Return the [x, y] coordinate for the center point of the cell that contains the specified text.  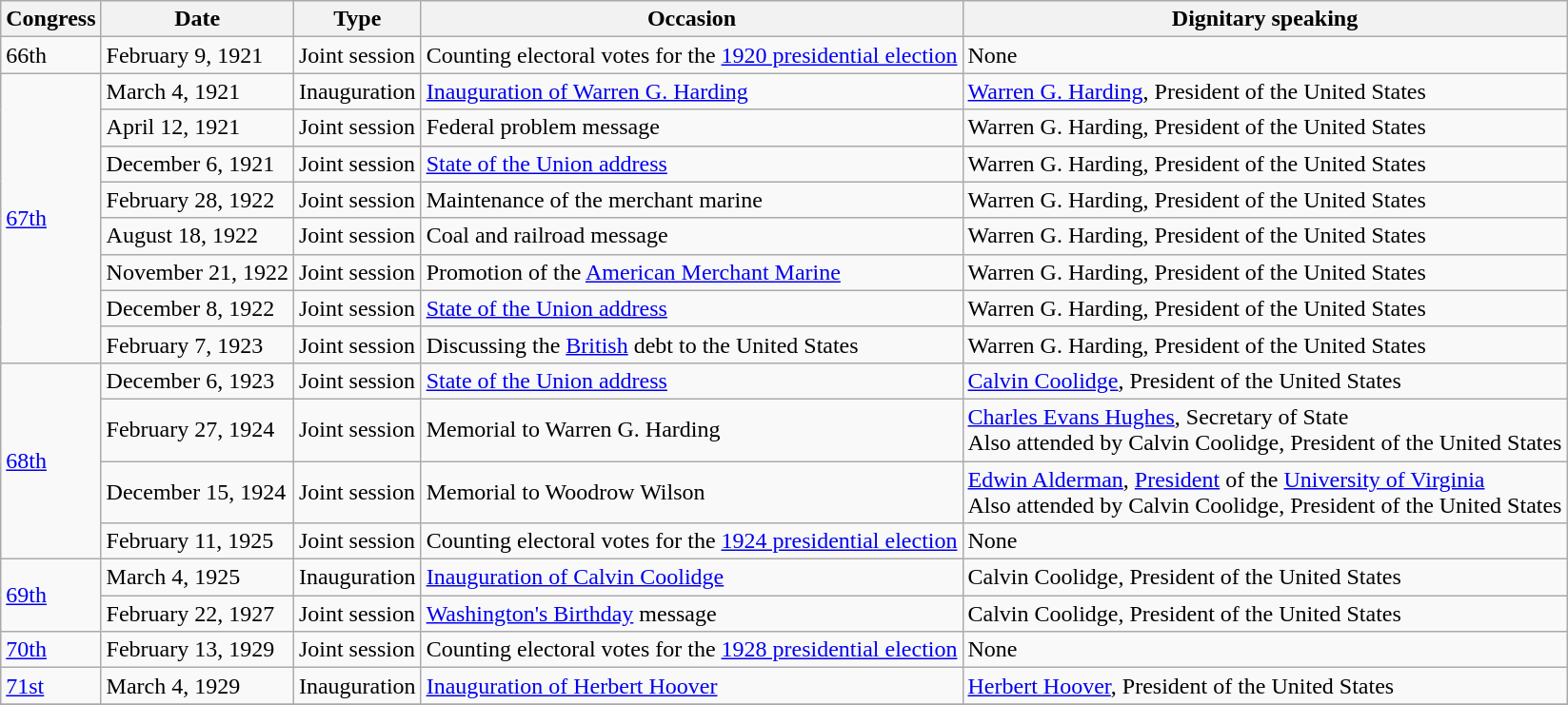
Coal and railroad message [691, 236]
Charles Evans Hughes, Secretary of StateAlso attended by Calvin Coolidge, President of the United States [1264, 430]
Maintenance of the merchant marine [691, 200]
71st [51, 686]
Inauguration of Warren G. Harding [691, 91]
Washington's Birthday message [691, 614]
March 4, 1929 [197, 686]
Congress [51, 19]
Counting electoral votes for the 1920 presidential election [691, 55]
Memorial to Warren G. Harding [691, 430]
February 27, 1924 [197, 430]
Dignitary speaking [1264, 19]
December 6, 1923 [197, 381]
Edwin Alderman, President of the University of VirginiaAlso attended by Calvin Coolidge, President of the United States [1264, 491]
February 22, 1927 [197, 614]
Date [197, 19]
67th [51, 218]
Discussing the British debt to the United States [691, 344]
March 4, 1925 [197, 578]
Inauguration of Herbert Hoover [691, 686]
Promotion of the American Merchant Marine [691, 272]
69th [51, 596]
Inauguration of Calvin Coolidge [691, 578]
February 28, 1922 [197, 200]
March 4, 1921 [197, 91]
December 8, 1922 [197, 308]
Herbert Hoover, President of the United States [1264, 686]
November 21, 1922 [197, 272]
Occasion [691, 19]
Counting electoral votes for the 1924 presidential election [691, 541]
Counting electoral votes for the 1928 presidential election [691, 650]
February 11, 1925 [197, 541]
August 18, 1922 [197, 236]
February 7, 1923 [197, 344]
70th [51, 650]
68th [51, 460]
April 12, 1921 [197, 127]
Type [357, 19]
February 13, 1929 [197, 650]
December 6, 1921 [197, 164]
Federal problem message [691, 127]
66th [51, 55]
February 9, 1921 [197, 55]
Memorial to Woodrow Wilson [691, 491]
December 15, 1924 [197, 491]
